Find where the given text appears and provide that cell's center as [X, Y] coordinate. 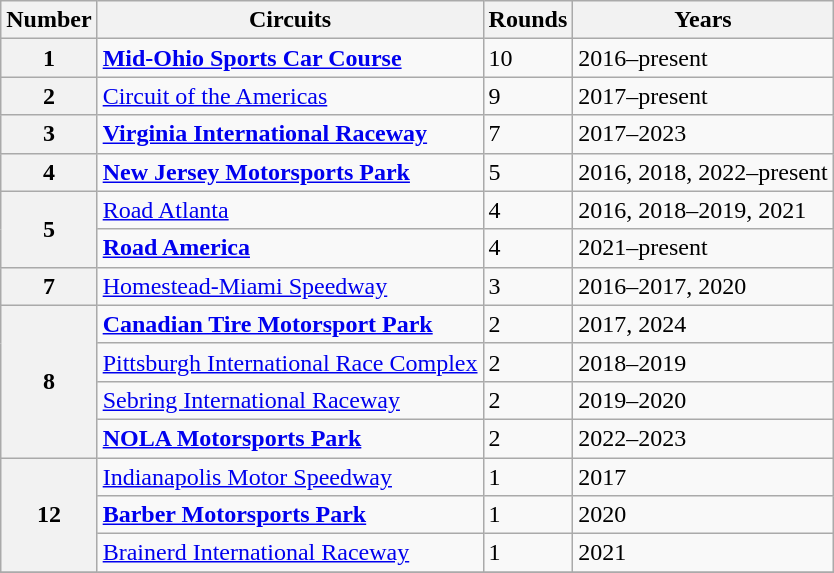
2020 [703, 515]
2017–present [703, 96]
8 [49, 381]
Indianapolis Motor Speedway [290, 477]
2016, 2018, 2022–present [703, 172]
Road Atlanta [290, 210]
Homestead-Miami Speedway [290, 286]
2016–present [703, 58]
2017–2023 [703, 134]
Virginia International Raceway [290, 134]
Rounds [528, 20]
9 [528, 96]
2021–present [703, 248]
NOLA Motorsports Park [290, 438]
10 [528, 58]
Circuit of the Americas [290, 96]
Years [703, 20]
2017 [703, 477]
2019–2020 [703, 400]
12 [49, 515]
2018–2019 [703, 362]
Road America [290, 248]
New Jersey Motorsports Park [290, 172]
Number [49, 20]
2016, 2018–2019, 2021 [703, 210]
Circuits [290, 20]
Brainerd International Raceway [290, 553]
2017, 2024 [703, 324]
2022–2023 [703, 438]
Mid-Ohio Sports Car Course [290, 58]
2016–2017, 2020 [703, 286]
2021 [703, 553]
Canadian Tire Motorsport Park [290, 324]
Pittsburgh International Race Complex [290, 362]
Sebring International Raceway [290, 400]
Barber Motorsports Park [290, 515]
